Determine the (x, y) coordinate at the center of the cell enclosing the given text.  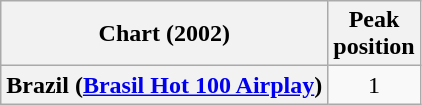
Chart (2002) (164, 34)
1 (374, 85)
Peakposition (374, 34)
Brazil (Brasil Hot 100 Airplay) (164, 85)
